Return (X, Y) of the center of cell containing provided text 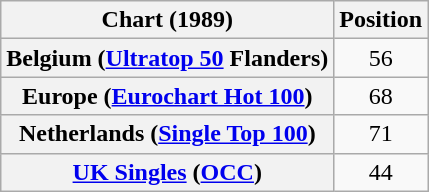
56 (381, 58)
71 (381, 134)
Europe (Eurochart Hot 100) (168, 96)
Position (381, 20)
Netherlands (Single Top 100) (168, 134)
Belgium (Ultratop 50 Flanders) (168, 58)
44 (381, 172)
68 (381, 96)
Chart (1989) (168, 20)
UK Singles (OCC) (168, 172)
